From the cell containing the given text, extract its center point as (X, Y) coordinate. 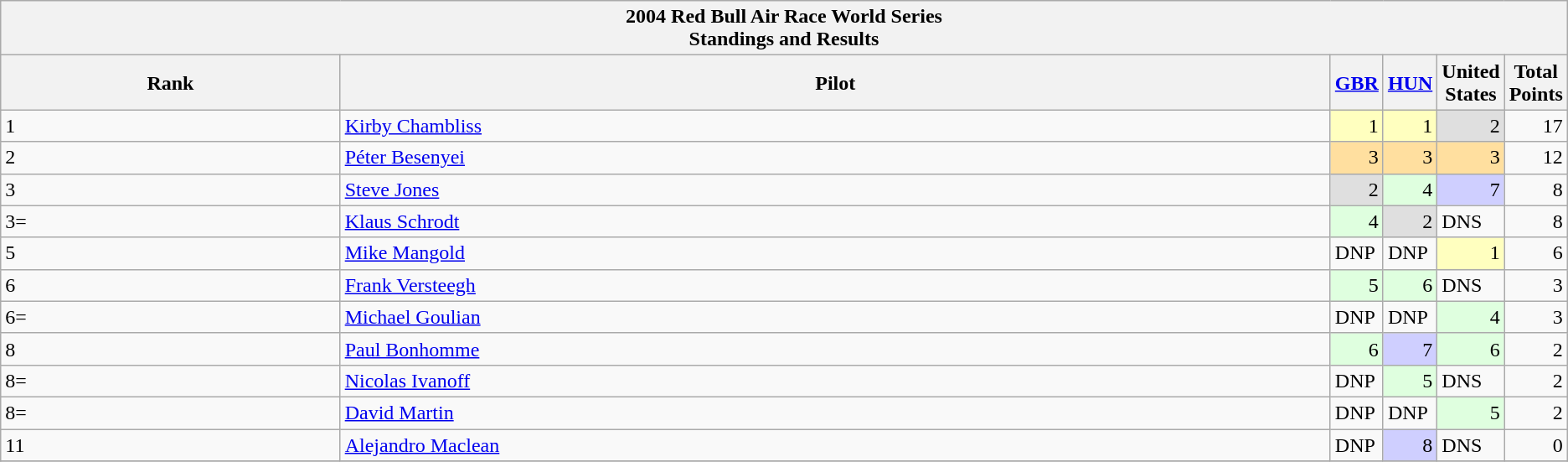
David Martin (835, 413)
Nicolas Ivanoff (835, 381)
0 (1536, 445)
HUN (1410, 82)
United States (1471, 82)
Pilot (835, 82)
GBR (1357, 82)
2004 Red Bull Air Race World SeriesStandings and Results (784, 29)
Kirby Chambliss (835, 126)
Frank Versteegh (835, 285)
Alejandro Maclean (835, 445)
Total Points (1536, 82)
3= (171, 221)
Michael Goulian (835, 317)
Péter Besenyei (835, 158)
17 (1536, 126)
Rank (171, 82)
6= (171, 317)
Steve Jones (835, 189)
12 (1536, 158)
11 (171, 445)
Mike Mangold (835, 253)
Paul Bonhomme (835, 349)
Klaus Schrodt (835, 221)
